Determine the [x, y] coordinate at the center of the cell enclosing the given text.  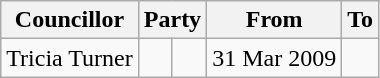
From [274, 20]
To [360, 20]
Party [172, 20]
31 Mar 2009 [274, 58]
Tricia Turner [70, 58]
Councillor [70, 20]
